Determine the (X, Y) coordinate at the center of the cell enclosing the given text.  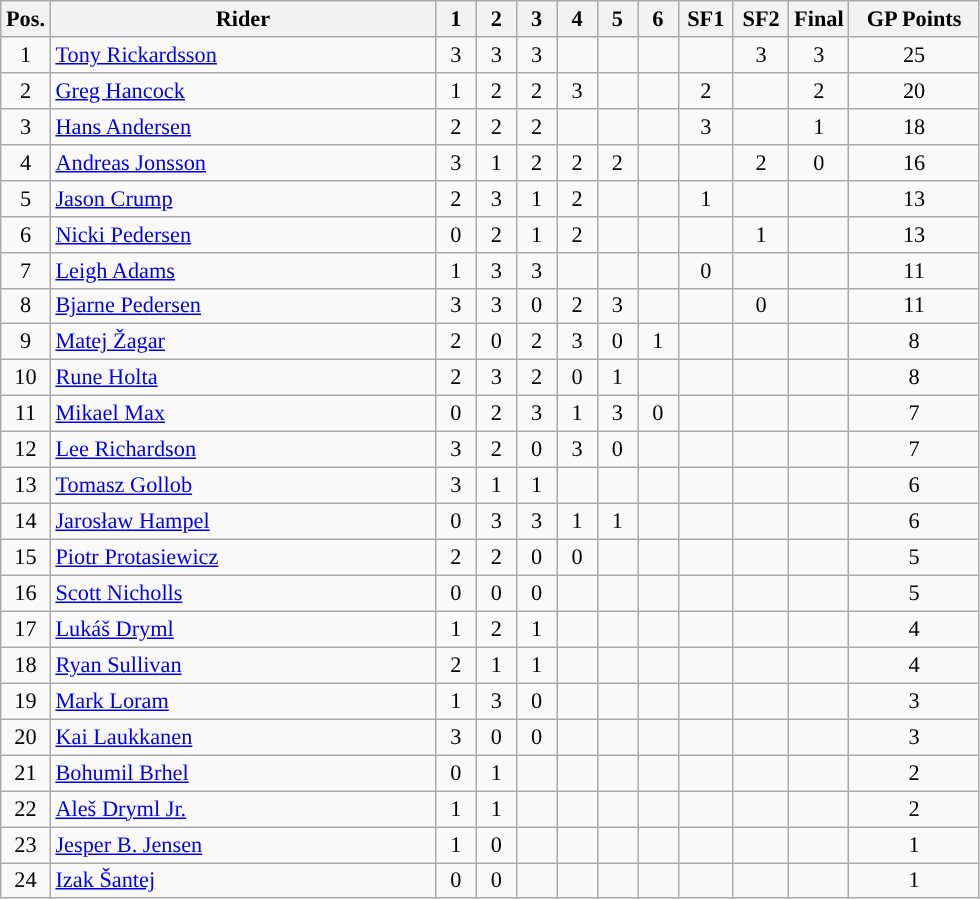
25 (914, 55)
Tony Rickardsson (242, 55)
Leigh Adams (242, 270)
12 (26, 450)
Ryan Sullivan (242, 665)
10 (26, 378)
Mikael Max (242, 414)
Jarosław Hampel (242, 521)
Scott Nicholls (242, 593)
24 (26, 880)
Lee Richardson (242, 450)
21 (26, 773)
Lukáš Dryml (242, 629)
14 (26, 521)
9 (26, 342)
17 (26, 629)
Rider (242, 19)
SF1 (706, 19)
15 (26, 557)
Bohumil Brhel (242, 773)
Nicki Pedersen (242, 234)
Jason Crump (242, 198)
Mark Loram (242, 701)
Matej Žagar (242, 342)
Bjarne Pedersen (242, 306)
Kai Laukkanen (242, 737)
23 (26, 844)
Jesper B. Jensen (242, 844)
Final (819, 19)
Rune Holta (242, 378)
Aleš Dryml Jr. (242, 809)
Tomasz Gollob (242, 485)
Pos. (26, 19)
Andreas Jonsson (242, 162)
Hans Andersen (242, 126)
19 (26, 701)
Piotr Protasiewicz (242, 557)
Izak Šantej (242, 880)
22 (26, 809)
GP Points (914, 19)
SF2 (760, 19)
Greg Hancock (242, 90)
